Return (X, Y) of the center of cell containing provided text 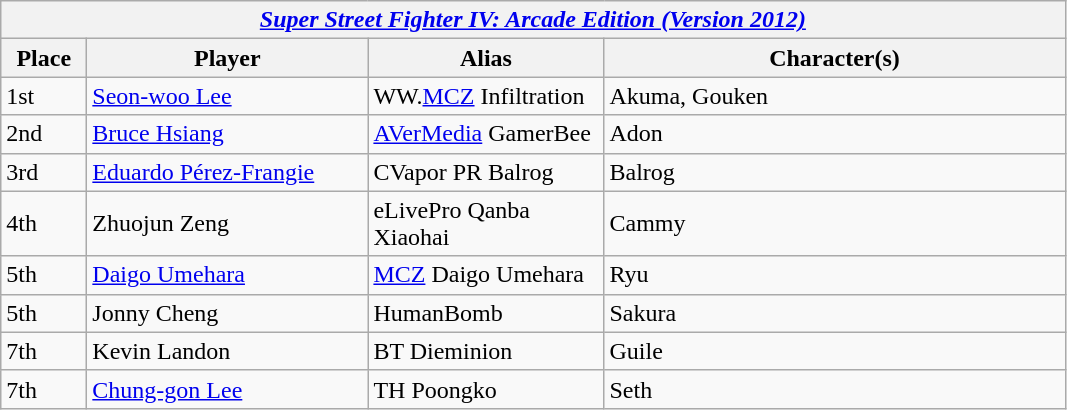
Alias (486, 58)
Kevin Landon (228, 351)
Balrog (834, 172)
3rd (44, 172)
Place (44, 58)
Character(s) (834, 58)
Eduardo Pérez-Frangie (228, 172)
2nd (44, 134)
Seth (834, 389)
Zhuojun Zeng (228, 224)
HumanBomb (486, 313)
4th (44, 224)
Adon (834, 134)
AVerMedia GamerBee (486, 134)
Chung-gon Lee (228, 389)
1st (44, 96)
Daigo Umehara (228, 275)
Jonny Cheng (228, 313)
Sakura (834, 313)
TH Poongko (486, 389)
eLivePro Qanba Xiaohai (486, 224)
WW.MCZ Infiltration (486, 96)
CVapor PR Balrog (486, 172)
Cammy (834, 224)
Seon-woo Lee (228, 96)
Guile (834, 351)
Akuma, Gouken (834, 96)
Bruce Hsiang (228, 134)
Player (228, 58)
Super Street Fighter IV: Arcade Edition (Version 2012) (533, 20)
MCZ Daigo Umehara (486, 275)
Ryu (834, 275)
BT Dieminion (486, 351)
